Detect which cell encompasses the target text, then output its (x, y) center coordinate. 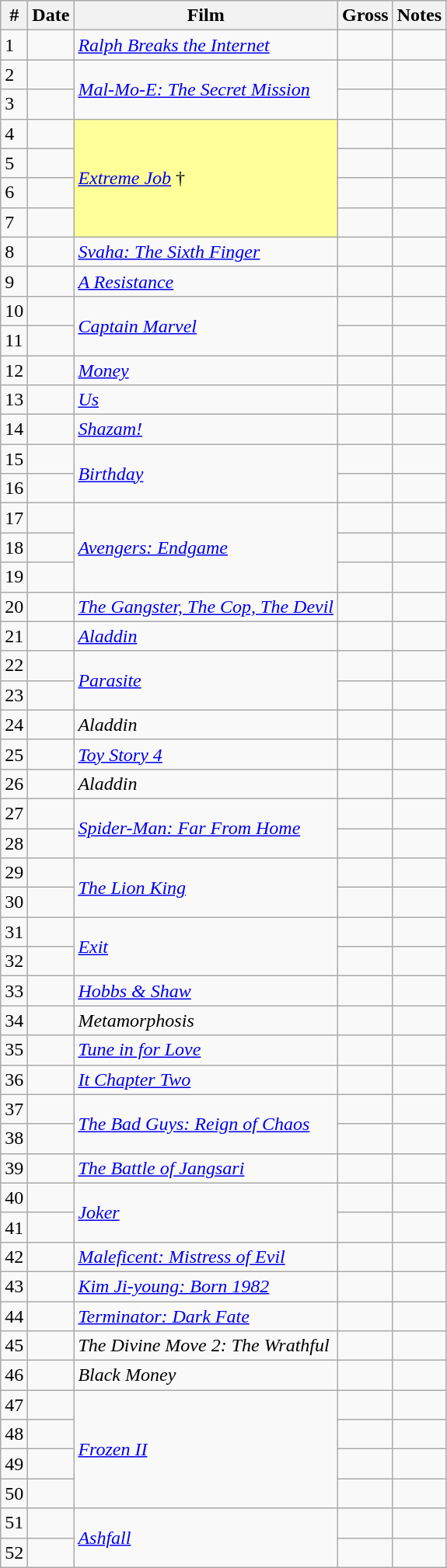
The Battle of Jangsari (206, 1168)
Gross (365, 16)
17 (14, 518)
37 (14, 1109)
Avengers: Endgame (206, 548)
Ashfall (206, 1538)
Black Money (206, 1375)
A Resistance (206, 281)
Terminator: Dark Fate (206, 1316)
18 (14, 548)
1 (14, 45)
Parasite (206, 680)
Tune in for Love (206, 1050)
2 (14, 75)
39 (14, 1168)
24 (14, 725)
10 (14, 311)
50 (14, 1493)
Joker (206, 1212)
15 (14, 459)
Birthday (206, 474)
30 (14, 902)
48 (14, 1434)
4 (14, 134)
It Chapter Two (206, 1080)
12 (14, 370)
26 (14, 784)
19 (14, 577)
The Divine Move 2: The Wrathful (206, 1346)
Ralph Breaks the Internet (206, 45)
22 (14, 666)
43 (14, 1286)
Notes (419, 16)
Maleficent: Mistress of Evil (206, 1257)
16 (14, 488)
8 (14, 252)
36 (14, 1080)
# (14, 16)
Hobbs & Shaw (206, 991)
41 (14, 1227)
46 (14, 1375)
52 (14, 1552)
20 (14, 607)
Money (206, 370)
47 (14, 1405)
28 (14, 843)
The Bad Guys: Reign of Chaos (206, 1124)
The Lion King (206, 888)
49 (14, 1464)
The Gangster, The Cop, The Devil (206, 607)
Film (206, 16)
Exit (206, 947)
21 (14, 636)
Us (206, 400)
32 (14, 961)
35 (14, 1050)
Captain Marvel (206, 325)
5 (14, 163)
6 (14, 193)
42 (14, 1257)
14 (14, 429)
33 (14, 991)
29 (14, 873)
9 (14, 281)
51 (14, 1523)
Date (51, 16)
27 (14, 813)
Kim Ji-young: Born 1982 (206, 1286)
Svaha: The Sixth Finger (206, 252)
Mal-Mo-E: The Secret Mission (206, 89)
Metamorphosis (206, 1020)
Shazam! (206, 429)
45 (14, 1346)
25 (14, 754)
13 (14, 400)
3 (14, 104)
Extreme Job † (206, 178)
11 (14, 340)
44 (14, 1316)
40 (14, 1198)
Frozen II (206, 1449)
23 (14, 695)
31 (14, 932)
34 (14, 1020)
7 (14, 222)
Spider-Man: Far From Home (206, 828)
38 (14, 1139)
Toy Story 4 (206, 754)
